Search for the cell housing the specified text and yield its (X, Y) center coordinate. 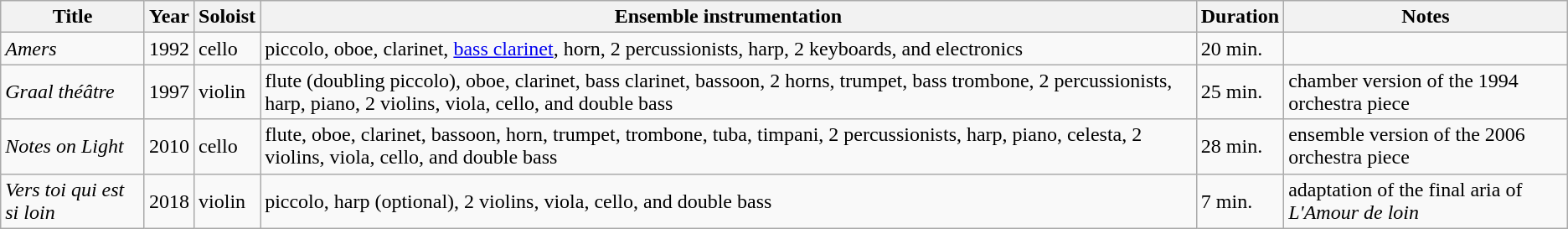
Graal théâtre (73, 92)
1992 (169, 49)
20 min. (1240, 49)
Vers toi qui est si loin (73, 201)
piccolo, harp (optional), 2 violins, viola, cello, and double bass (729, 201)
2010 (169, 146)
1997 (169, 92)
7 min. (1240, 201)
Year (169, 17)
piccolo, oboe, clarinet, bass clarinet, horn, 2 percussionists, harp, 2 keyboards, and electronics (729, 49)
Notes on Light (73, 146)
2018 (169, 201)
ensemble version of the 2006 orchestra piece (1426, 146)
chamber version of the 1994 orchestra piece (1426, 92)
adaptation of the final aria of L'Amour de loin (1426, 201)
Ensemble instrumentation (729, 17)
Title (73, 17)
Duration (1240, 17)
Amers (73, 49)
Notes (1426, 17)
25 min. (1240, 92)
Soloist (228, 17)
28 min. (1240, 146)
